Detect which cell encompasses the target text, then output its [X, Y] center coordinate. 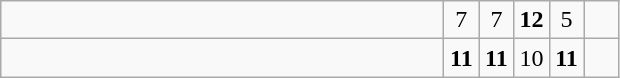
5 [566, 20]
12 [532, 20]
10 [532, 58]
